Output the (X, Y) coordinate of the center of the cell containing the given text.  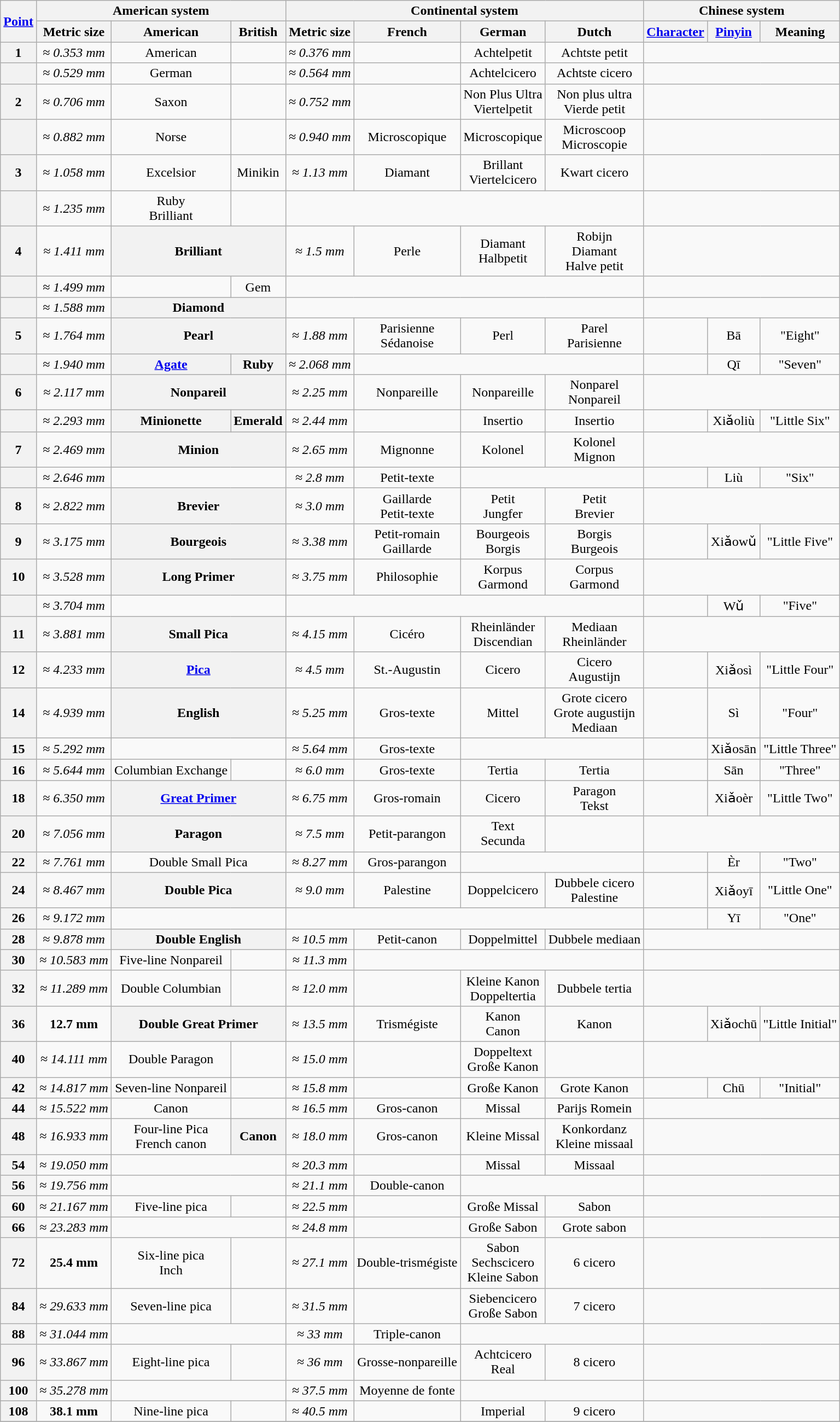
French (407, 32)
Triple-canon (407, 1334)
≈ 1.235 mm (73, 208)
Große Missal (503, 1207)
Achtste cicero (594, 73)
Gros-parangon (407, 862)
Xiǎochū (734, 1024)
Great Primer (198, 799)
Double-trismégiste (407, 1263)
≈ 4.15 mm (319, 634)
Moyenne de fonte (407, 1390)
Five-line pica (171, 1207)
Character (675, 32)
≈ 36 mm (319, 1362)
Ruby (258, 364)
Kanon (594, 1024)
≈ 1.499 mm (73, 287)
Eight-line pica (171, 1362)
"Little Five" (800, 541)
RubyBrilliant (171, 208)
Dutch (594, 32)
Xiǎosān (734, 749)
≈ 2.646 mm (73, 477)
≈ 0.752 mm (319, 102)
"Little One" (800, 890)
2 (19, 102)
≈ 5.64 mm (319, 749)
Nine-line pica (171, 1411)
≈ 15.8 mm (319, 1088)
"Two" (800, 862)
≈ 7.5 mm (319, 834)
Petit-parangon (407, 834)
10 (19, 576)
≈ 8.467 mm (73, 890)
Emerald (258, 421)
108 (19, 1411)
≈ 33 mm (319, 1334)
≈ 2.469 mm (73, 450)
≈ 31.5 mm (319, 1306)
ParisienneSédanoise (407, 336)
SiebenciceroGroße Sabon (503, 1306)
English (198, 713)
Continental system (465, 11)
25.4 mm (73, 1263)
Palestine (407, 890)
Philosophie (407, 576)
TextSecunda (503, 834)
Kwart cicero (594, 173)
9 (19, 541)
"Four" (800, 713)
≈ 0.706 mm (73, 102)
22 (19, 862)
88 (19, 1334)
Nonpareil (198, 393)
Grote ciceroGrote augustijnMediaan (594, 713)
≈ 0.529 mm (73, 73)
4 (19, 251)
NonparelNonpareil (594, 393)
28 (19, 939)
Sì (734, 713)
Èr (734, 862)
Double Great Primer (198, 1024)
Agate (171, 364)
60 (19, 1207)
Grote Kanon (594, 1088)
≈ 14.111 mm (73, 1059)
≈ 16.5 mm (319, 1109)
Gem (258, 287)
≈ 2.25 mm (319, 393)
Große Kanon (503, 1088)
≈ 5.644 mm (73, 770)
≈ 3.38 mm (319, 541)
≈ 16.933 mm (73, 1137)
"Little Initial" (800, 1024)
≈ 4.939 mm (73, 713)
≈ 15.522 mm (73, 1109)
Kleine KanonDoppeltertia (503, 988)
≈ 33.867 mm (73, 1362)
"One" (800, 918)
≈ 5.292 mm (73, 749)
44 (19, 1109)
≈ 27.1 mm (319, 1263)
≈ 2.822 mm (73, 505)
≈ 2.65 mm (319, 450)
≈ 14.817 mm (73, 1088)
Xiǎowǔ (734, 541)
6 (19, 393)
14 (19, 713)
"Little Three" (800, 749)
Double Columbian (171, 988)
Pearl (198, 336)
66 (19, 1227)
Parijs Romein (594, 1109)
Minikin (258, 173)
Petit-texte (407, 477)
Point (19, 21)
Six-line picaInch (171, 1263)
"Three" (800, 770)
Double English (198, 939)
Pinyin (734, 32)
≈ 19.756 mm (73, 1186)
≈ 21.167 mm (73, 1207)
RobijnDiamantHalve petit (594, 251)
Seven-line Nonpareil (171, 1088)
Five-line Nonpareil (171, 960)
St.-Augustin (407, 669)
≈ 4.5 mm (319, 669)
6 cicero (594, 1263)
GaillardePetit-texte (407, 505)
≈ 11.3 mm (319, 960)
12.7 mm (73, 1024)
15 (19, 749)
Qī (734, 364)
KolonelMignon (594, 450)
38.1 mm (73, 1411)
CorpusGarmond (594, 576)
Dubbele tertia (594, 988)
American system (161, 11)
Xiǎoèr (734, 799)
Yī (734, 918)
Non Plus UltraViertelpetit (503, 102)
Doppelmittel (503, 939)
56 (19, 1186)
Bā (734, 336)
PetitJungfer (503, 505)
Long Primer (198, 576)
Double Paragon (171, 1059)
≈ 9.0 mm (319, 890)
MediaanRheinländer (594, 634)
Xiǎoliù (734, 421)
Diamond (198, 307)
"Little Four" (800, 669)
12 (19, 669)
≈ 29.633 mm (73, 1306)
≈ 22.5 mm (319, 1207)
≈ 24.8 mm (319, 1227)
≈ 7.761 mm (73, 862)
Achtelcicero (503, 73)
Meaning (800, 32)
Paragon (198, 834)
18 (19, 799)
8 cicero (594, 1362)
Doppelcicero (503, 890)
Double Small Pica (198, 862)
Chū (734, 1088)
≈ 5.25 mm (319, 713)
≈ 12.0 mm (319, 988)
ParagonTekst (594, 799)
≈ 9.172 mm (73, 918)
≈ 2.068 mm (319, 364)
≈ 3.528 mm (73, 576)
Four-line PicaFrench canon (171, 1137)
ParelParisienne (594, 336)
≈ 2.8 mm (319, 477)
30 (19, 960)
Seven-line pica (171, 1306)
Grote sabon (594, 1227)
≈ 1.13 mm (319, 173)
3 (19, 173)
Große Sabon (503, 1227)
Petit-canon (407, 939)
≈ 3.881 mm (73, 634)
Mignonne (407, 450)
Gros-romain (407, 799)
≈ 11.289 mm (73, 988)
Minionette (171, 421)
16 (19, 770)
11 (19, 634)
Minion (198, 450)
Dubbele mediaan (594, 939)
≈ 31.044 mm (73, 1334)
84 (19, 1306)
8 (19, 505)
AchtciceroReal (503, 1362)
Kleine Missal (503, 1137)
Non plus ultraVierde petit (594, 102)
Sān (734, 770)
Diamant (407, 173)
≈ 0.940 mm (319, 137)
Liù (734, 477)
"Initial" (800, 1088)
Achtelpetit (503, 53)
Mittel (503, 713)
Bourgeois (198, 541)
BorgisBurgeois (594, 541)
≈ 7.056 mm (73, 834)
Wǔ (734, 606)
Sabon (594, 1207)
Excelsior (171, 173)
≈ 3.0 mm (319, 505)
BourgeoisBorgis (503, 541)
≈ 0.353 mm (73, 53)
72 (19, 1263)
Double-canon (407, 1186)
"Six" (800, 477)
≈ 19.050 mm (73, 1165)
≈ 23.283 mm (73, 1227)
≈ 40.5 mm (319, 1411)
≈ 18.0 mm (319, 1137)
42 (19, 1088)
≈ 6.0 mm (319, 770)
Trismégiste (407, 1024)
48 (19, 1137)
Missaal (594, 1165)
BrillantViertelcicero (503, 173)
"Little Two" (800, 799)
≈ 6.75 mm (319, 799)
≈ 1.058 mm (73, 173)
54 (19, 1165)
MicroscoopMicroscopie (594, 137)
24 (19, 890)
Grosse-nonpareille (407, 1362)
≈ 13.5 mm (319, 1024)
20 (19, 834)
KorpusGarmond (503, 576)
36 (19, 1024)
Cicéro (407, 634)
"Little Six" (800, 421)
Achtste petit (594, 53)
Brilliant (198, 251)
≈ 6.350 mm (73, 799)
Dubbele ciceroPalestine (594, 890)
Columbian Exchange (171, 770)
7 (19, 450)
≈ 2.117 mm (73, 393)
Saxon (171, 102)
Imperial (503, 1411)
≈ 0.564 mm (319, 73)
≈ 1.88 mm (319, 336)
≈ 1.411 mm (73, 251)
≈ 2.44 mm (319, 421)
≈ 15.0 mm (319, 1059)
British (258, 32)
1 (19, 53)
RheinländerDiscendian (503, 634)
7 cicero (594, 1306)
Chinese system (742, 11)
≈ 1.588 mm (73, 307)
≈ 35.278 mm (73, 1390)
KonkordanzKleine missaal (594, 1137)
≈ 21.1 mm (319, 1186)
≈ 3.704 mm (73, 606)
Double Pica (198, 890)
≈ 10.5 mm (319, 939)
SabonSechsciceroKleine Sabon (503, 1263)
"Seven" (800, 364)
≈ 8.27 mm (319, 862)
≈ 0.376 mm (319, 53)
Xiǎosì (734, 669)
≈ 3.175 mm (73, 541)
PetitBrevier (594, 505)
KanonCanon (503, 1024)
≈ 9.878 mm (73, 939)
32 (19, 988)
Perle (407, 251)
40 (19, 1059)
≈ 3.75 mm (319, 576)
≈ 20.3 mm (319, 1165)
Kolonel (503, 450)
Petit-romainGaillarde (407, 541)
Norse (171, 137)
≈ 37.5 mm (319, 1390)
Perl (503, 336)
≈ 10.583 mm (73, 960)
CiceroAugustijn (594, 669)
100 (19, 1390)
DiamantHalbpetit (503, 251)
26 (19, 918)
"Eight" (800, 336)
Small Pica (198, 634)
Xiǎoyī (734, 890)
≈ 1.764 mm (73, 336)
≈ 1.940 mm (73, 364)
≈ 4.233 mm (73, 669)
Pica (198, 669)
DoppeltextGroße Kanon (503, 1059)
≈ 2.293 mm (73, 421)
96 (19, 1362)
Brevier (198, 505)
"Five" (800, 606)
5 (19, 336)
≈ 0.882 mm (73, 137)
9 cicero (594, 1411)
≈ 1.5 mm (319, 251)
